Search for the cell housing the specified text and yield its [X, Y] center coordinate. 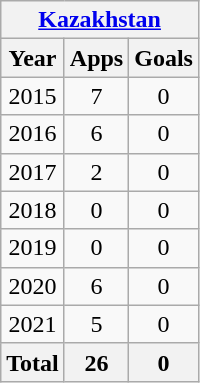
Total [33, 362]
2 [96, 172]
Apps [96, 58]
26 [96, 362]
Year [33, 58]
7 [96, 96]
2016 [33, 134]
2015 [33, 96]
Kazakhstan [100, 20]
2020 [33, 286]
2017 [33, 172]
2021 [33, 324]
Goals [164, 58]
2019 [33, 248]
2018 [33, 210]
5 [96, 324]
